Scan for the cell matching the given text and deliver its (X, Y) coordinate at center. 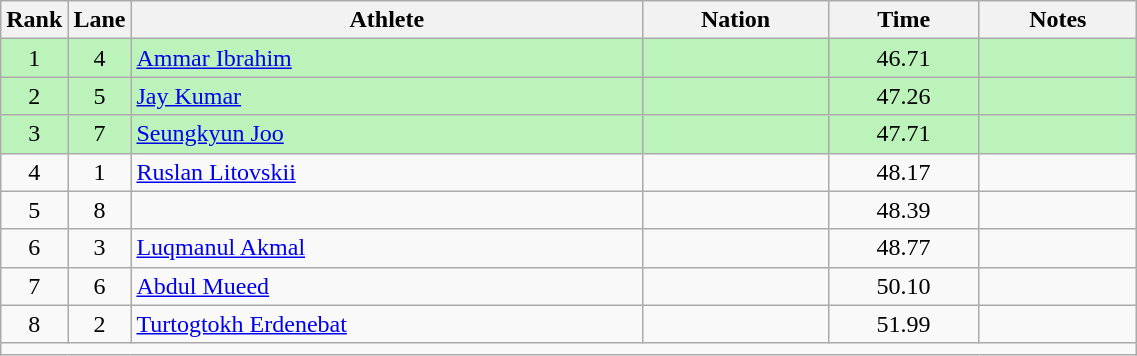
47.71 (903, 134)
Nation (736, 20)
Lane (100, 20)
Turtogtokh Erdenebat (387, 324)
Luqmanul Akmal (387, 248)
50.10 (903, 286)
Seungkyun Joo (387, 134)
Rank (34, 20)
47.26 (903, 96)
48.17 (903, 172)
Ruslan Litovskii (387, 172)
Athlete (387, 20)
Notes (1058, 20)
Jay Kumar (387, 96)
Time (903, 20)
48.77 (903, 248)
51.99 (903, 324)
Abdul Mueed (387, 286)
48.39 (903, 210)
46.71 (903, 58)
Ammar Ibrahim (387, 58)
